Return the (x, y) coordinate for the center point of the cell that contains the specified text.  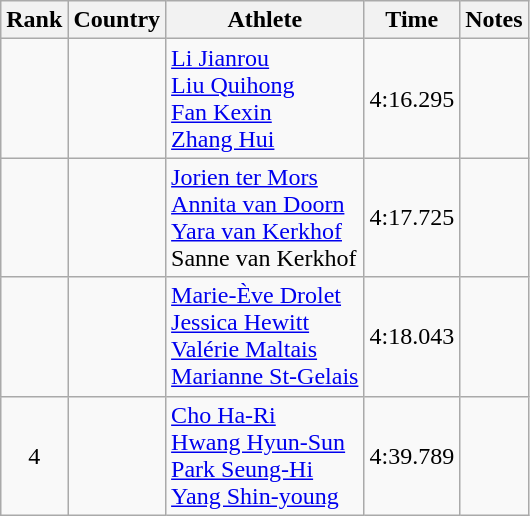
4:17.725 (412, 218)
Marie-Ève Drolet Jessica Hewitt Valérie Maltais Marianne St-Gelais (265, 336)
Cho Ha-Ri Hwang Hyun-Sun Park Seung-Hi Yang Shin-young (265, 456)
4:39.789 (412, 456)
Li Jianrou Liu Quihong Fan Kexin Zhang Hui (265, 98)
Time (412, 20)
Rank (34, 20)
Jorien ter Mors Annita van Doorn Yara van Kerkhof Sanne van Kerkhof (265, 218)
Athlete (265, 20)
Notes (494, 20)
4 (34, 456)
4:18.043 (412, 336)
4:16.295 (412, 98)
Country (117, 20)
